Find where the given text appears and provide that cell's center as (X, Y) coordinate. 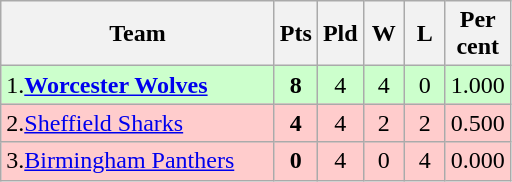
0.500 (478, 123)
8 (296, 85)
W (384, 34)
Per cent (478, 34)
0.000 (478, 161)
Pld (340, 34)
Pts (296, 34)
Team (138, 34)
1.000 (478, 85)
L (424, 34)
3.Birmingham Panthers (138, 161)
1.Worcester Wolves (138, 85)
2.Sheffield Sharks (138, 123)
